Pinpoint the cell where the given text exists, returning its [X, Y] midpoint coordinate. 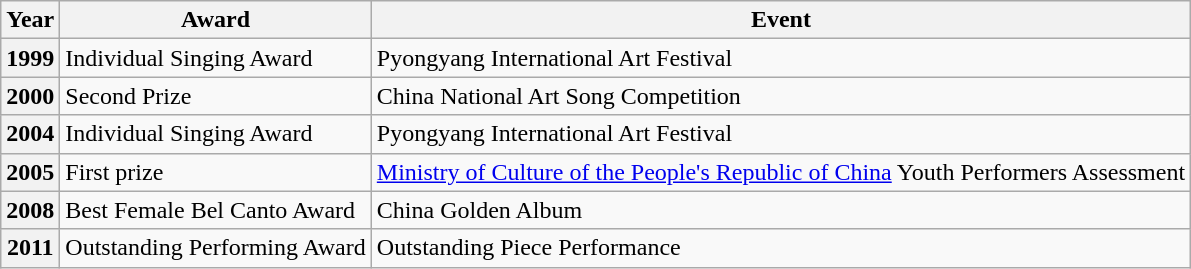
Ministry of Culture of the People's Republic of China Youth Performers Assessment [780, 172]
2000 [30, 96]
Award [216, 20]
Event [780, 20]
1999 [30, 58]
China National Art Song Competition [780, 96]
Second Prize [216, 96]
China Golden Album [780, 210]
Outstanding Piece Performance [780, 248]
2004 [30, 134]
2011 [30, 248]
Year [30, 20]
Outstanding Performing Award [216, 248]
Best Female Bel Canto Award [216, 210]
First prize [216, 172]
2008 [30, 210]
2005 [30, 172]
